Locate the cell with the specified text and output its (X, Y) center coordinate. 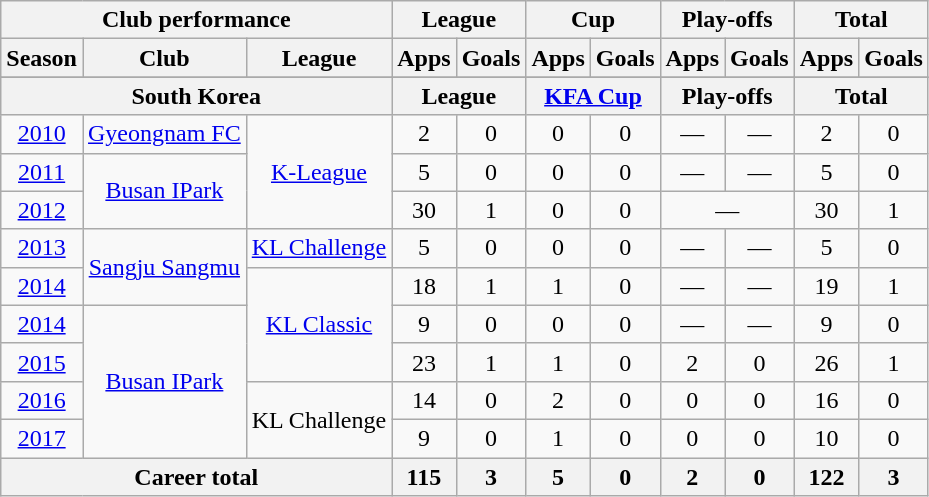
K-League (318, 172)
Gyeongnam FC (164, 134)
23 (424, 362)
Club performance (196, 20)
South Korea (196, 96)
2016 (42, 400)
2013 (42, 248)
2010 (42, 134)
Career total (196, 477)
19 (826, 286)
2012 (42, 210)
KL Classic (318, 324)
KFA Cup (593, 96)
2017 (42, 438)
10 (826, 438)
2011 (42, 172)
14 (424, 400)
Club (164, 58)
16 (826, 400)
115 (424, 477)
Season (42, 58)
18 (424, 286)
26 (826, 362)
Sangju Sangmu (164, 267)
Cup (593, 20)
2015 (42, 362)
122 (826, 477)
